Capture the cell that displays the provided text and extract its (x, y) central coordinate. 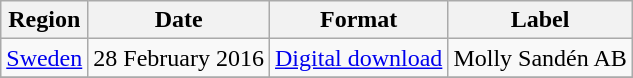
Format (359, 20)
Digital download (359, 58)
Region (44, 20)
28 February 2016 (179, 58)
Label (540, 20)
Date (179, 20)
Molly Sandén AB (540, 58)
Sweden (44, 58)
